From the cell containing the given text, extract its center point as [x, y] coordinate. 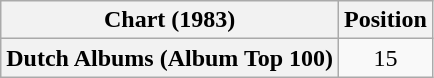
Dutch Albums (Album Top 100) [170, 58]
Chart (1983) [170, 20]
15 [386, 58]
Position [386, 20]
